Scan for the cell matching the given text and deliver its [x, y] coordinate at center. 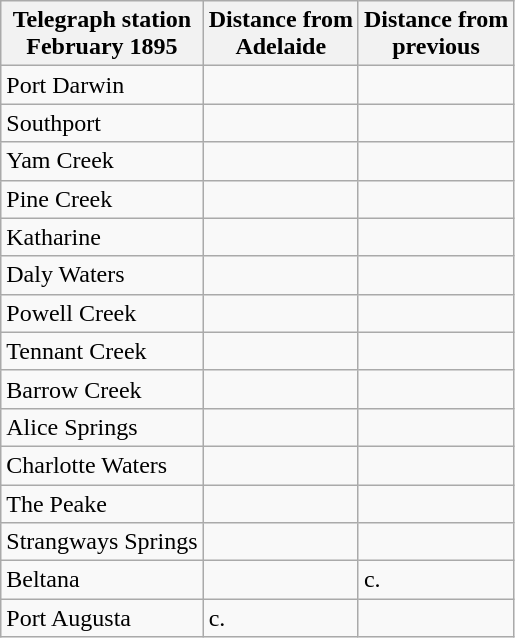
Port Darwin [102, 85]
Alice Springs [102, 427]
Pine Creek [102, 199]
Powell Creek [102, 313]
The Peake [102, 503]
Telegraph stationFebruary 1895 [102, 34]
Distance fromAdelaide [280, 34]
Distance fromprevious [436, 34]
Barrow Creek [102, 389]
Strangways Springs [102, 542]
Port Augusta [102, 618]
Tennant Creek [102, 351]
Beltana [102, 580]
Katharine [102, 237]
Southport [102, 123]
Daly Waters [102, 275]
Charlotte Waters [102, 465]
Yam Creek [102, 161]
